From the cell containing the given text, extract its center point as [x, y] coordinate. 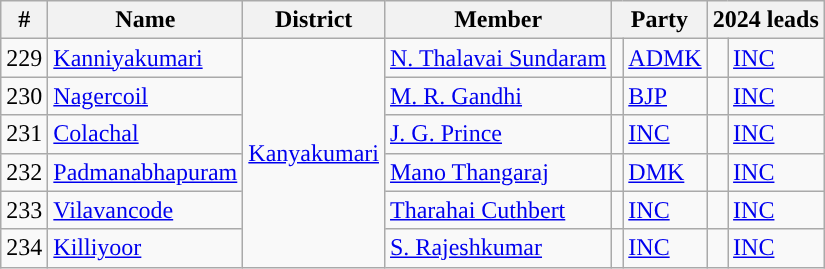
234 [24, 248]
S. Rajeshkumar [498, 248]
Name [146, 20]
230 [24, 96]
Member [498, 20]
BJP [665, 96]
Colachal [146, 134]
ADMK [665, 58]
Kanniyakumari [146, 58]
Padmanabhapuram [146, 172]
N. Thalavai Sundaram [498, 58]
J. G. Prince [498, 134]
Mano Thangaraj [498, 172]
Kanyakumari [314, 153]
M. R. Gandhi [498, 96]
233 [24, 210]
Killiyoor [146, 248]
Vilavancode [146, 210]
Party [660, 20]
DMK [665, 172]
District [314, 20]
Tharahai Cuthbert [498, 210]
229 [24, 58]
# [24, 20]
Nagercoil [146, 96]
231 [24, 134]
2024 leads [766, 20]
232 [24, 172]
